Extract the (x, y) coordinate from the center of the cell holding the provided text.  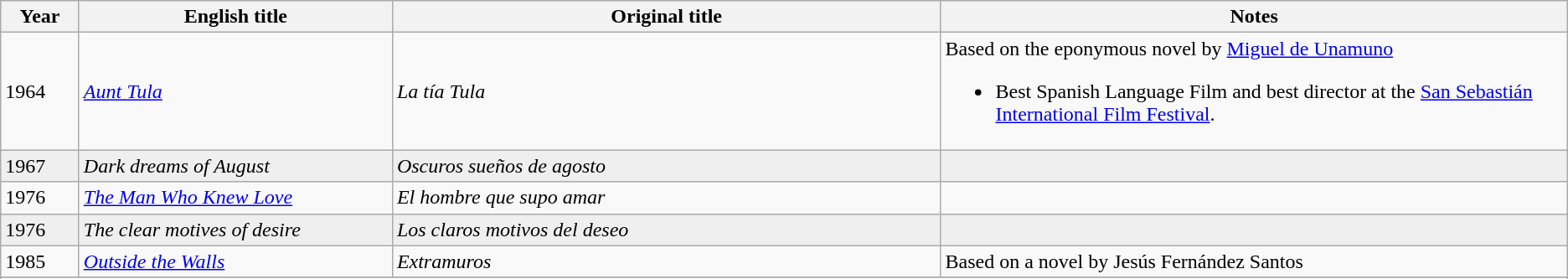
Los claros motivos del deseo (667, 230)
Year (40, 17)
The clear motives of desire (235, 230)
Original title (667, 17)
The Man Who Knew Love (235, 198)
Extramuros (667, 261)
El hombre que supo amar (667, 198)
Notes (1254, 17)
Outside the Walls (235, 261)
La tía Tula (667, 91)
Oscuros sueños de agosto (667, 166)
English title (235, 17)
1964 (40, 91)
Dark dreams of August (235, 166)
1985 (40, 261)
Aunt Tula (235, 91)
Based on a novel by Jesús Fernández Santos (1254, 261)
1967 (40, 166)
Based on the eponymous novel by Miguel de UnamunoBest Spanish Language Film and best director at the San Sebastián International Film Festival. (1254, 91)
